Scan for the cell matching the given text and deliver its (X, Y) coordinate at center. 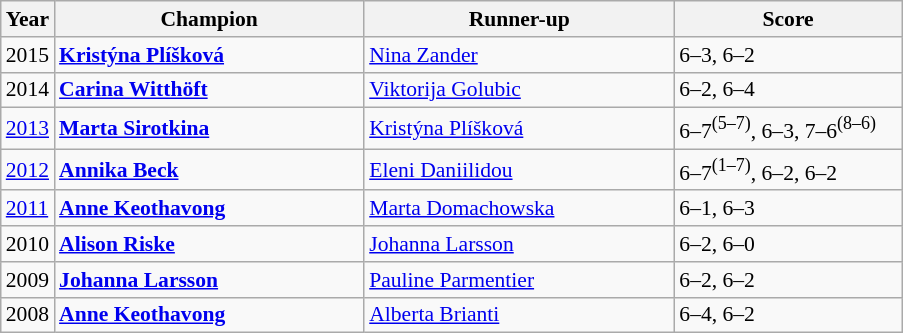
Carina Witthöft (209, 90)
6–2, 6–4 (788, 90)
2012 (28, 170)
Nina Zander (519, 55)
2010 (28, 244)
6–7(5–7), 6–3, 7–6(8–6) (788, 128)
Viktorija Golubic (519, 90)
6–2, 6–0 (788, 244)
6–7(1–7), 6–2, 6–2 (788, 170)
2015 (28, 55)
Pauline Parmentier (519, 280)
Year (28, 19)
Alison Riske (209, 244)
Marta Sirotkina (209, 128)
Runner-up (519, 19)
2009 (28, 280)
Annika Beck (209, 170)
Score (788, 19)
Marta Domachowska (519, 209)
Eleni Daniilidou (519, 170)
2014 (28, 90)
2011 (28, 209)
6–2, 6–2 (788, 280)
6–1, 6–3 (788, 209)
Champion (209, 19)
2013 (28, 128)
Anne Keothavong (209, 209)
6–3, 6–2 (788, 55)
